Search for the cell housing the specified text and yield its [X, Y] center coordinate. 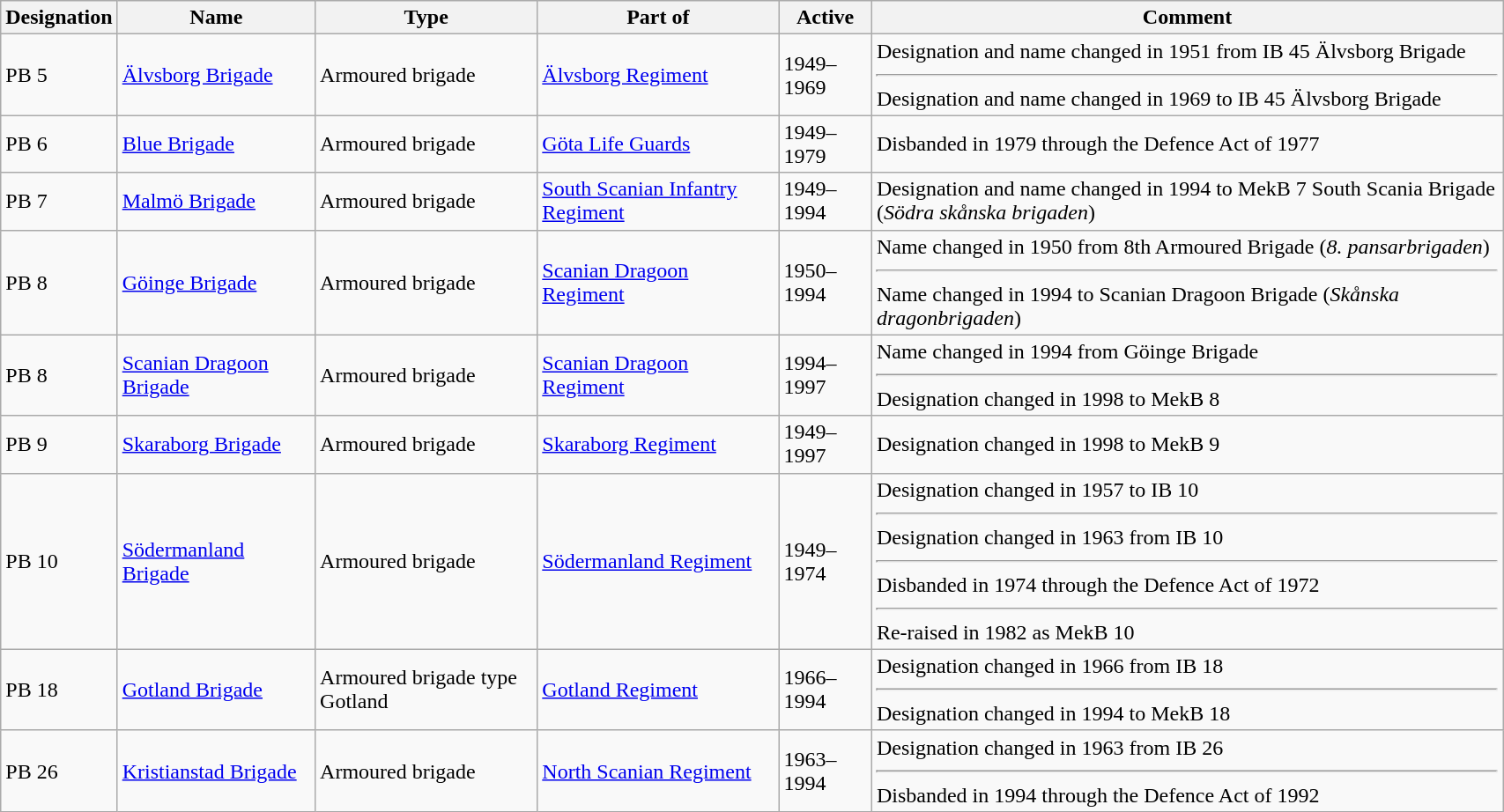
Blue Brigade [216, 144]
South Scanian Infantry Regiment [658, 201]
Skaraborg Brigade [216, 444]
1949–1994 [826, 201]
Type [426, 18]
Göinge Brigade [216, 282]
PB 5 [59, 75]
PB 6 [59, 144]
Gotland Brigade [216, 690]
Armoured brigade type Gotland [426, 690]
PB 9 [59, 444]
North Scanian Regiment [658, 771]
Designation and name changed in 1951 from IB 45 Älvsborg BrigadeDesignation and name changed in 1969 to IB 45 Älvsborg Brigade [1187, 75]
Part of [658, 18]
PB 7 [59, 201]
Skaraborg Regiment [658, 444]
1963–1994 [826, 771]
1966–1994 [826, 690]
1949–1969 [826, 75]
Name changed in 1994 from Göinge BrigadeDesignation changed in 1998 to MekB 8 [1187, 375]
Designation changed in 1998 to MekB 9 [1187, 444]
Name changed in 1950 from 8th Armoured Brigade (8. pansarbrigaden)Name changed in 1994 to Scanian Dragoon Brigade (Skånska dragonbrigaden) [1187, 282]
Malmö Brigade [216, 201]
Gotland Regiment [658, 690]
PB 18 [59, 690]
1994–1997 [826, 375]
Designation changed in 1963 from IB 26Disbanded in 1994 through the Defence Act of 1992 [1187, 771]
Active [826, 18]
1949–1974 [826, 561]
Kristianstad Brigade [216, 771]
Göta Life Guards [658, 144]
Älvsborg Regiment [658, 75]
Name [216, 18]
Designation and name changed in 1994 to MekB 7 South Scania Brigade (Södra skånska brigaden) [1187, 201]
PB 26 [59, 771]
1949–1979 [826, 144]
Designation [59, 18]
Älvsborg Brigade [216, 75]
PB 10 [59, 561]
Södermanland Regiment [658, 561]
Scanian Dragoon Brigade [216, 375]
1949–1997 [826, 444]
Designation changed in 1966 from IB 18Designation changed in 1994 to MekB 18 [1187, 690]
Disbanded in 1979 through the Defence Act of 1977 [1187, 144]
1950–1994 [826, 282]
Södermanland Brigade [216, 561]
Comment [1187, 18]
